Identify which cell holds the provided text, then report its (X, Y) central coordinate. 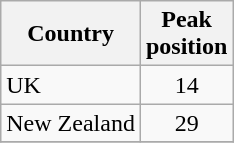
New Zealand (71, 123)
UK (71, 85)
Peakposition (186, 34)
14 (186, 85)
29 (186, 123)
Country (71, 34)
